Return the [x, y] coordinate for the center point of the cell that contains the specified text.  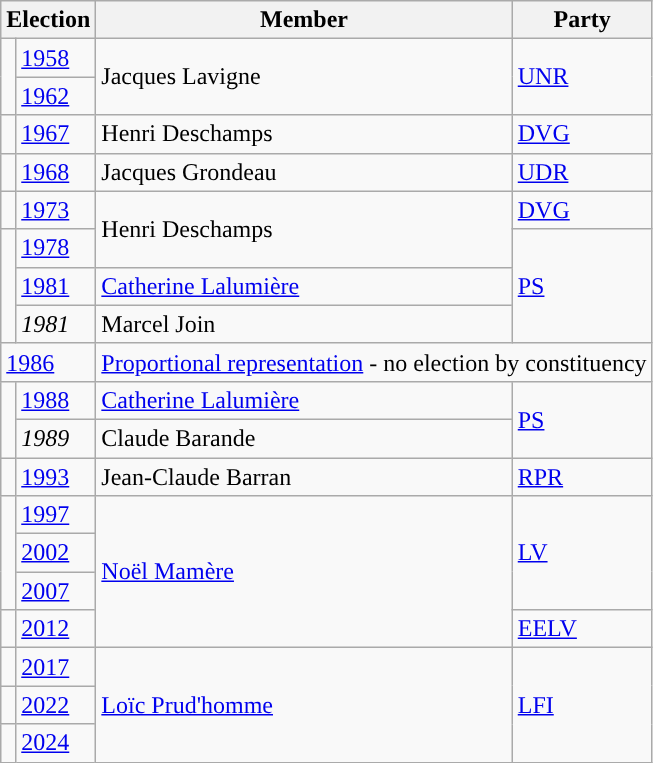
LFI [582, 705]
1993 [56, 477]
LV [582, 553]
Jean-Claude Barran [304, 477]
2007 [56, 591]
1962 [56, 96]
2002 [56, 553]
1973 [56, 210]
Proportional representation - no election by constituency [374, 362]
Jacques Grondeau [304, 172]
Jacques Lavigne [304, 77]
Claude Barande [304, 438]
2024 [56, 743]
EELV [582, 629]
UNR [582, 77]
2022 [56, 705]
1958 [56, 58]
RPR [582, 477]
Noël Mamère [304, 572]
2012 [56, 629]
Member [304, 20]
1978 [56, 248]
1968 [56, 172]
UDR [582, 172]
1997 [56, 515]
1986 [48, 362]
2017 [56, 667]
Election [48, 20]
1989 [56, 438]
1988 [56, 400]
1967 [56, 134]
Party [582, 20]
Marcel Join [304, 324]
Loïc Prud'homme [304, 705]
